Determine the [X, Y] coordinate at the center of the cell enclosing the given text.  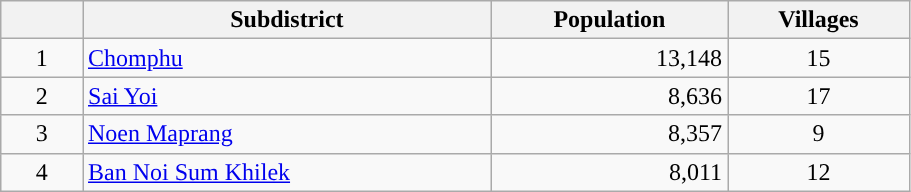
15 [819, 58]
Sai Yoi [286, 96]
Villages [819, 20]
Subdistrict [286, 20]
3 [42, 134]
Noen Maprang [286, 134]
8,636 [609, 96]
Population [609, 20]
2 [42, 96]
4 [42, 172]
9 [819, 134]
12 [819, 172]
1 [42, 58]
Chomphu [286, 58]
13,148 [609, 58]
8,357 [609, 134]
17 [819, 96]
8,011 [609, 172]
Ban Noi Sum Khilek [286, 172]
